Pinpoint the cell where the given text exists, returning its (X, Y) midpoint coordinate. 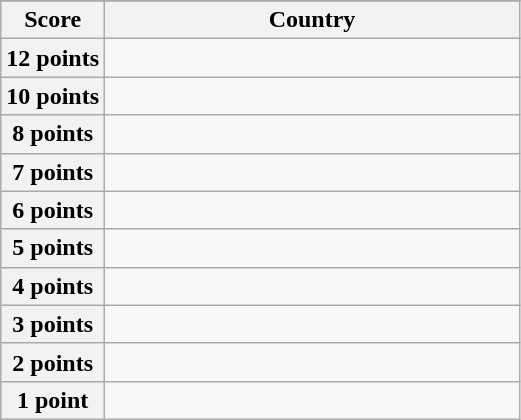
4 points (53, 286)
10 points (53, 96)
5 points (53, 248)
12 points (53, 58)
8 points (53, 134)
Score (53, 20)
7 points (53, 172)
Country (312, 20)
2 points (53, 362)
3 points (53, 324)
1 point (53, 400)
6 points (53, 210)
